Detect which cell encompasses the target text, then output its [x, y] center coordinate. 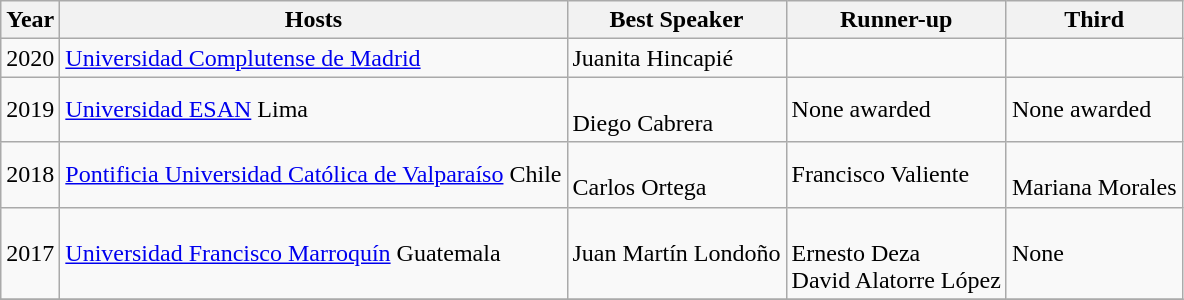
2018 [30, 174]
Universidad Complutense de Madrid [314, 58]
Diego Cabrera [676, 110]
2020 [30, 58]
None [1094, 253]
Pontificia Universidad Católica de Valparaíso Chile [314, 174]
Best Speaker [676, 20]
Hosts [314, 20]
2019 [30, 110]
Carlos Ortega [676, 174]
Francisco Valiente [896, 174]
Juanita Hincapié [676, 58]
Ernesto Deza David Alatorre López [896, 253]
Mariana Morales [1094, 174]
Universidad Francisco Marroquín Guatemala [314, 253]
Universidad ESAN Lima [314, 110]
2017 [30, 253]
Year [30, 20]
Runner-up [896, 20]
Third [1094, 20]
Juan Martín Londoño [676, 253]
